Scan for the cell matching the given text and deliver its (X, Y) coordinate at center. 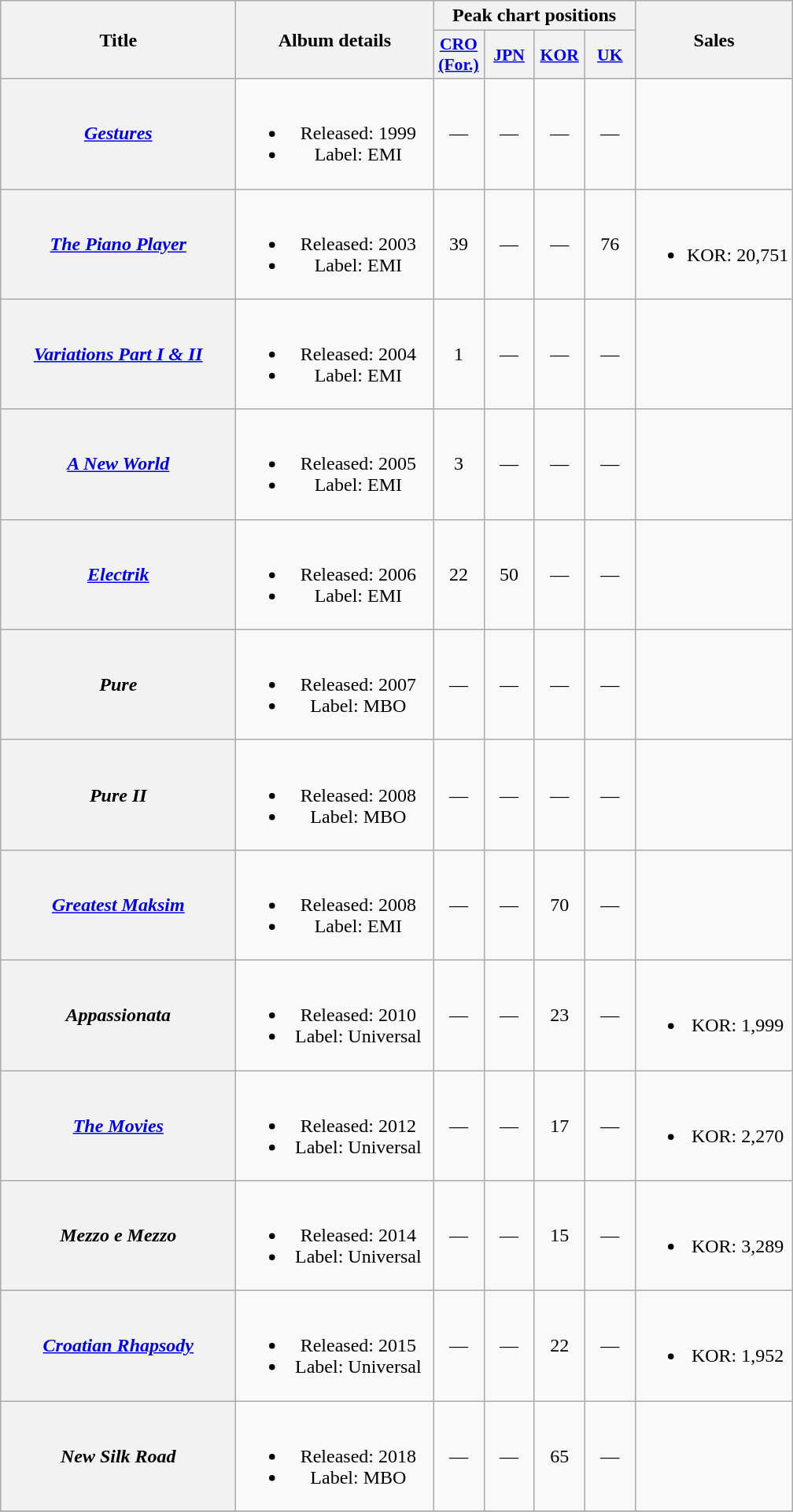
Croatian Rhapsody (118, 1346)
Released: 2007Label: MBO (335, 684)
Released: 2006Label: EMI (335, 574)
KOR: 3,289 (714, 1236)
3 (459, 464)
Peak chart positions (534, 16)
The Movies (118, 1125)
Pure (118, 684)
Greatest Maksim (118, 905)
CRO(For.) (459, 55)
Released: 2014Label: Universal (335, 1236)
70 (559, 905)
Released: 2008Label: EMI (335, 905)
Released: 2010Label: Universal (335, 1015)
KOR: 1,952 (714, 1346)
UK (610, 55)
Album details (335, 39)
KOR: 2,270 (714, 1125)
Title (118, 39)
Released: 2003Label: EMI (335, 244)
JPN (509, 55)
KOR: 1,999 (714, 1015)
76 (610, 244)
New Silk Road (118, 1456)
23 (559, 1015)
1 (459, 354)
50 (509, 574)
KOR: 20,751 (714, 244)
Released: 1999Label: EMI (335, 134)
17 (559, 1125)
15 (559, 1236)
Released: 2018Label: MBO (335, 1456)
Pure II (118, 795)
The Piano Player (118, 244)
Gestures (118, 134)
Appassionata (118, 1015)
A New World (118, 464)
65 (559, 1456)
Released: 2008Label: MBO (335, 795)
39 (459, 244)
Released: 2012Label: Universal (335, 1125)
Released: 2015Label: Universal (335, 1346)
Electrik (118, 574)
Mezzo e Mezzo (118, 1236)
Released: 2004Label: EMI (335, 354)
Variations Part I & II (118, 354)
KOR (559, 55)
Sales (714, 39)
Released: 2005Label: EMI (335, 464)
